For the text-containing cell, return its midpoint in [x, y] coordinate format. 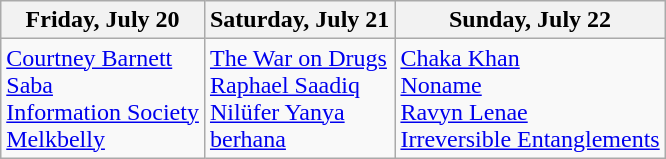
Chaka KhanNonameRavyn LenaeIrreversible Entanglements [530, 98]
Saturday, July 21 [299, 20]
The War on DrugsRaphael SaadiqNilüfer Yanyaberhana [299, 98]
Courtney BarnettSabaInformation SocietyMelkbelly [103, 98]
Sunday, July 22 [530, 20]
Friday, July 20 [103, 20]
